Output the (x, y) coordinate of the center of the cell containing the given text.  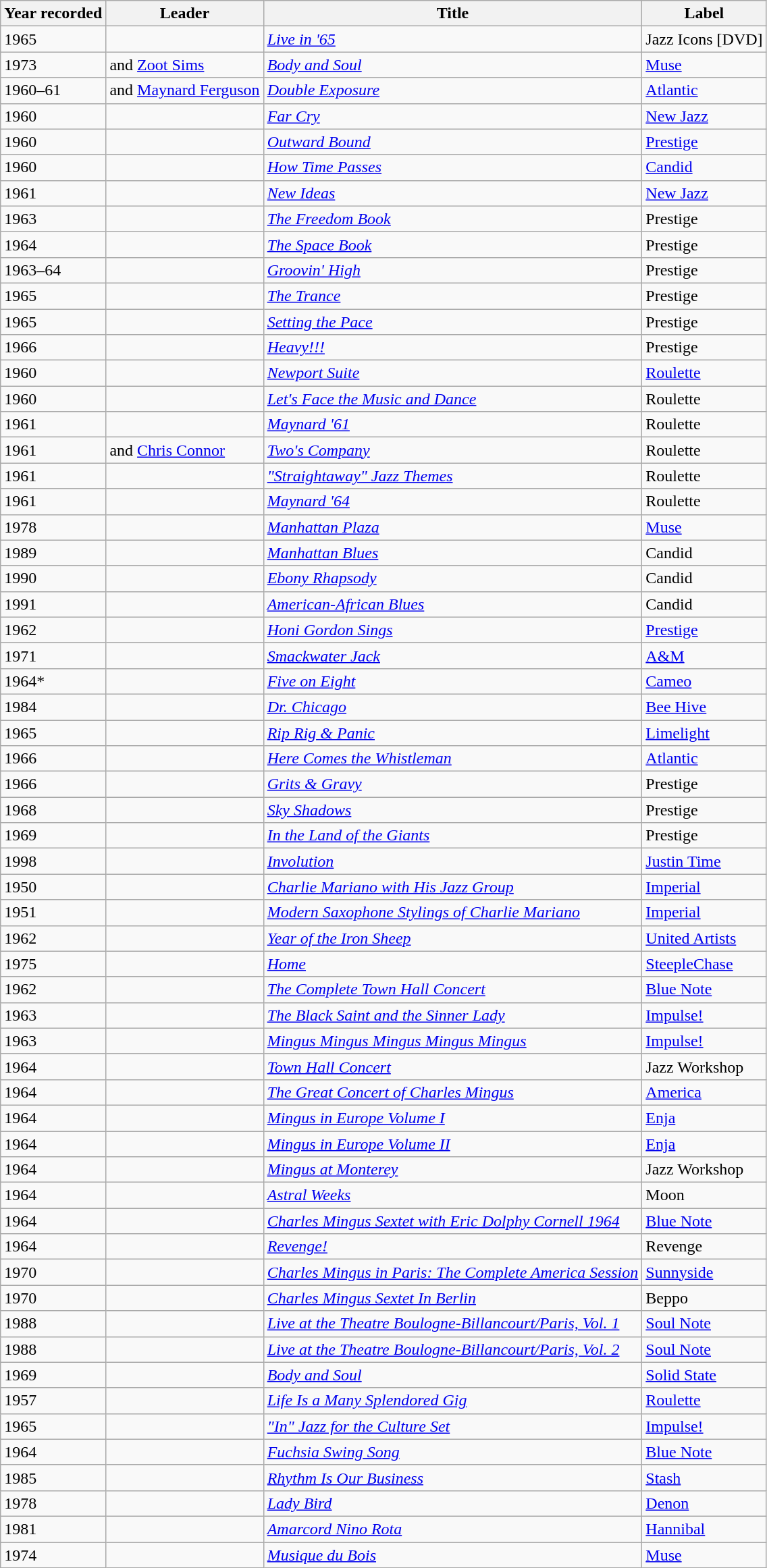
Let's Face the Music and Dance (452, 399)
Rhythm Is Our Business (452, 1478)
Sky Shadows (452, 810)
Mingus Mingus Mingus Mingus Mingus (452, 1041)
1975 (53, 964)
Home (452, 964)
1973 (53, 65)
Maynard '64 (452, 502)
Moon (704, 1195)
1985 (53, 1478)
Year of the Iron Sheep (452, 938)
Involution (452, 861)
America (704, 1092)
Hannibal (704, 1529)
Here Comes the Whistleman (452, 759)
Leader (185, 13)
A&M (704, 655)
Label (704, 13)
Honi Gordon Sings (452, 630)
Heavy!!! (452, 348)
Five on Eight (452, 681)
Mingus in Europe Volume I (452, 1118)
Groovin' High (452, 270)
Manhattan Plaza (452, 527)
1989 (53, 553)
1974 (53, 1555)
Live at the Theatre Boulogne-Billancourt/Paris, Vol. 1 (452, 1324)
Far Cry (452, 116)
Life Is a Many Splendored Gig (452, 1401)
The Freedom Book (452, 219)
Live at the Theatre Boulogne-Billancourt/Paris, Vol. 2 (452, 1349)
Revenge! (452, 1247)
1964* (53, 681)
Jazz Icons [DVD] (704, 39)
Mingus at Monterey (452, 1170)
Charles Mingus in Paris: The Complete America Session (452, 1272)
1984 (53, 707)
Maynard '61 (452, 425)
"Straightaway" Jazz Themes (452, 476)
1998 (53, 861)
Beppo (704, 1298)
1950 (53, 887)
Manhattan Blues (452, 553)
The Space Book (452, 244)
1951 (53, 913)
The Trance (452, 296)
The Black Saint and the Sinner Lady (452, 1015)
United Artists (704, 938)
Cameo (704, 681)
The Great Concert of Charles Mingus (452, 1092)
and Maynard Ferguson (185, 90)
Newport Suite (452, 373)
and Chris Connor (185, 450)
1957 (53, 1401)
Year recorded (53, 13)
Rip Rig & Panic (452, 732)
Denon (704, 1503)
The Complete Town Hall Concert (452, 990)
1963–64 (53, 270)
"In" Jazz for the Culture Set (452, 1426)
Outward Bound (452, 142)
Fuchsia Swing Song (452, 1452)
In the Land of the Giants (452, 836)
Revenge (704, 1247)
Musique du Bois (452, 1555)
Lady Bird (452, 1503)
1960–61 (53, 90)
Setting the Pace (452, 322)
Bee Hive (704, 707)
Live in '65 (452, 39)
Solid State (704, 1375)
Title (452, 13)
Mingus in Europe Volume II (452, 1144)
How Time Passes (452, 167)
Double Exposure (452, 90)
Justin Time (704, 861)
Ebony Rhapsody (452, 578)
1968 (53, 810)
and Zoot Sims (185, 65)
New Ideas (452, 193)
1990 (53, 578)
Smackwater Jack (452, 655)
SteepleChase (704, 964)
1991 (53, 604)
Grits & Gravy (452, 784)
Dr. Chicago (452, 707)
Sunnyside (704, 1272)
Astral Weeks (452, 1195)
Modern Saxophone Stylings of Charlie Mariano (452, 913)
1981 (53, 1529)
Limelight (704, 732)
Stash (704, 1478)
Amarcord Nino Rota (452, 1529)
Two's Company (452, 450)
Charlie Mariano with His Jazz Group (452, 887)
1971 (53, 655)
American-African Blues (452, 604)
Charles Mingus Sextet In Berlin (452, 1298)
Town Hall Concert (452, 1066)
Charles Mingus Sextet with Eric Dolphy Cornell 1964 (452, 1221)
